For the text-containing cell, return its midpoint in (x, y) coordinate format. 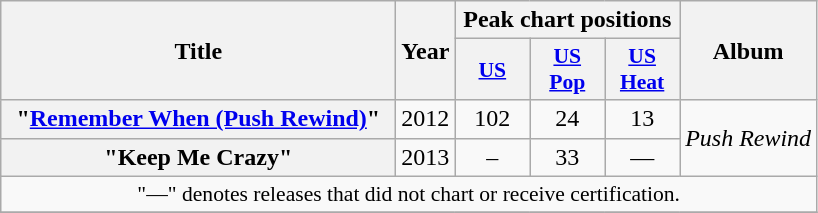
US Heat (642, 70)
Album (748, 50)
"Remember When (Push Rewind)" (198, 119)
13 (642, 119)
Title (198, 50)
– (492, 157)
US Pop (568, 70)
US (492, 70)
102 (492, 119)
33 (568, 157)
2012 (426, 119)
2013 (426, 157)
"Keep Me Crazy" (198, 157)
24 (568, 119)
"—" denotes releases that did not chart or receive certification. (409, 194)
Peak chart positions (568, 20)
Year (426, 50)
— (642, 157)
Push Rewind (748, 138)
